Provide the [X, Y] coordinate of the cell's center where the given text is located.  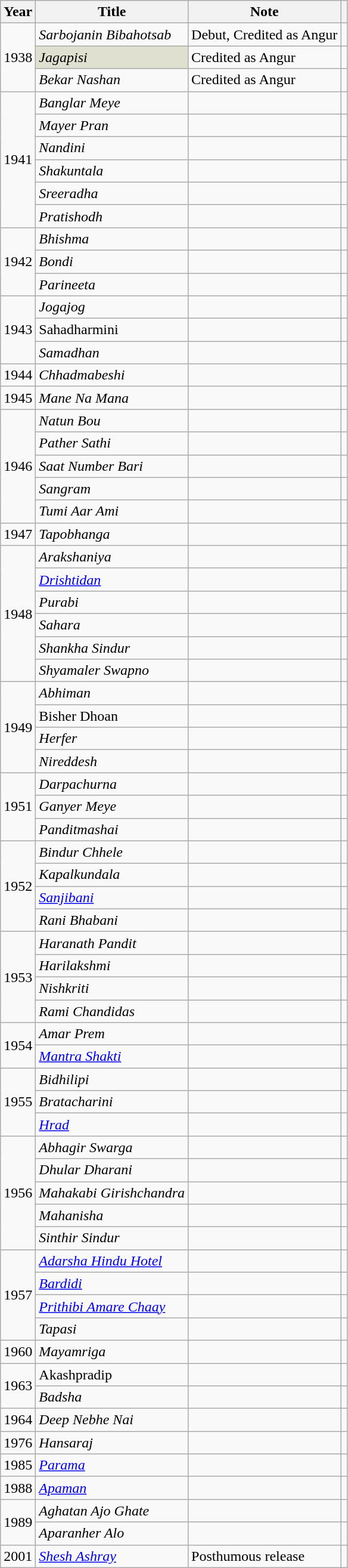
Natun Bou [112, 421]
1946 [18, 466]
1955 [18, 1102]
1938 [18, 57]
Mahakabi Girishchandra [112, 1193]
Parineeta [112, 285]
Saat Number Bari [112, 466]
Mahanisha [112, 1215]
Sarbojanin Bibahotsab [112, 35]
1941 [18, 159]
Apaman [112, 1488]
1956 [18, 1193]
Pratishodh [112, 216]
Amar Prem [112, 1034]
Hansaraj [112, 1443]
1952 [18, 886]
Mayamriga [112, 1351]
1943 [18, 330]
Bratacharini [112, 1102]
Nireddesh [112, 761]
Sinthir Sindur [112, 1238]
Parama [112, 1465]
1960 [18, 1351]
Tapasi [112, 1329]
Kapalkundala [112, 875]
Title [112, 12]
1949 [18, 727]
Bondi [112, 261]
1947 [18, 534]
Sahadharmini [112, 330]
Abhagir Swarga [112, 1147]
Banglar Meye [112, 103]
Tumi Aar Ami [112, 511]
1942 [18, 261]
1989 [18, 1522]
Pather Sathi [112, 443]
Abhiman [112, 693]
Darpachurna [112, 784]
Bhishma [112, 239]
Sahara [112, 625]
Deep Nebhe Nai [112, 1420]
Aghatan Ajo Ghate [112, 1511]
Sangram [112, 489]
Bekar Nashan [112, 80]
Tapobhanga [112, 534]
Herfer [112, 739]
Mantra Shakti [112, 1057]
1945 [18, 398]
Bisher Dhoan [112, 716]
1985 [18, 1465]
Panditmashai [112, 829]
Posthumous release [265, 1556]
Akashpradip [112, 1374]
1953 [18, 977]
Bindur Chhele [112, 852]
Adarsha Hindu Hotel [112, 1261]
Harilakshmi [112, 965]
1963 [18, 1385]
Ganyer Meye [112, 807]
2001 [18, 1556]
Haranath Pandit [112, 943]
Mayer Pran [112, 125]
Hrad [112, 1125]
Samadhan [112, 353]
Shankha Sindur [112, 647]
Drishtidan [112, 579]
Dhular Dharani [112, 1170]
1944 [18, 375]
Sreeradha [112, 193]
1964 [18, 1420]
Jogajog [112, 307]
Bardidi [112, 1283]
Jagapisi [112, 57]
Note [265, 12]
Shakuntala [112, 171]
Debut, Credited as Angur [265, 35]
Prithibi Amare Chaay [112, 1306]
1988 [18, 1488]
1976 [18, 1443]
Purabi [112, 602]
1951 [18, 807]
Rani Bhabani [112, 920]
Rami Chandidas [112, 1011]
Shesh Ashray [112, 1556]
1957 [18, 1295]
1948 [18, 613]
Chhadmabeshi [112, 375]
Bidhilipi [112, 1079]
Year [18, 12]
Mane Na Mana [112, 398]
Nandini [112, 148]
Shyamaler Swapno [112, 671]
1954 [18, 1045]
Nishkriti [112, 988]
Aparanher Alo [112, 1533]
Badsha [112, 1397]
Arakshaniya [112, 557]
Sanjibani [112, 897]
